Output the (x, y) coordinate of the center of the cell containing the given text.  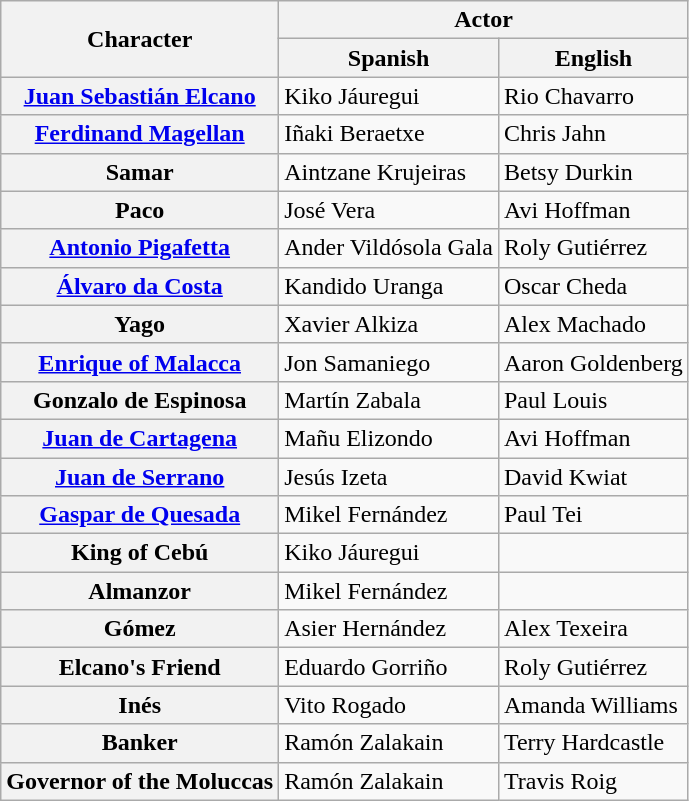
English (593, 58)
José Vera (389, 210)
Aintzane Krujeiras (389, 172)
Juan de Serrano (140, 477)
Gonzalo de Espinosa (140, 400)
Mañu Elizondo (389, 438)
Asier Hernández (389, 629)
Paul Tei (593, 515)
Jon Samaniego (389, 362)
King of Cebú (140, 553)
Chris Jahn (593, 134)
Actor (484, 20)
Spanish (389, 58)
Terry Hardcastle (593, 743)
Betsy Durkin (593, 172)
Antonio Pigafetta (140, 248)
David Kwiat (593, 477)
Amanda Williams (593, 705)
Ander Vildósola Gala (389, 248)
Álvaro da Costa (140, 286)
Elcano's Friend (140, 667)
Iñaki Beraetxe (389, 134)
Governor of the Moluccas (140, 781)
Yago (140, 324)
Inés (140, 705)
Almanzor (140, 591)
Paco (140, 210)
Kandido Uranga (389, 286)
Vito Rogado (389, 705)
Eduardo Gorriño (389, 667)
Gaspar de Quesada (140, 515)
Banker (140, 743)
Alex Texeira (593, 629)
Martín Zabala (389, 400)
Ferdinand Magellan (140, 134)
Samar (140, 172)
Gómez (140, 629)
Character (140, 39)
Paul Louis (593, 400)
Rio Chavarro (593, 96)
Juan de Cartagena (140, 438)
Oscar Cheda (593, 286)
Travis Roig (593, 781)
Juan Sebastián Elcano (140, 96)
Xavier Alkiza (389, 324)
Alex Machado (593, 324)
Aaron Goldenberg (593, 362)
Enrique of Malacca (140, 362)
Jesús Izeta (389, 477)
